From the cell containing the given text, extract its center point as (X, Y) coordinate. 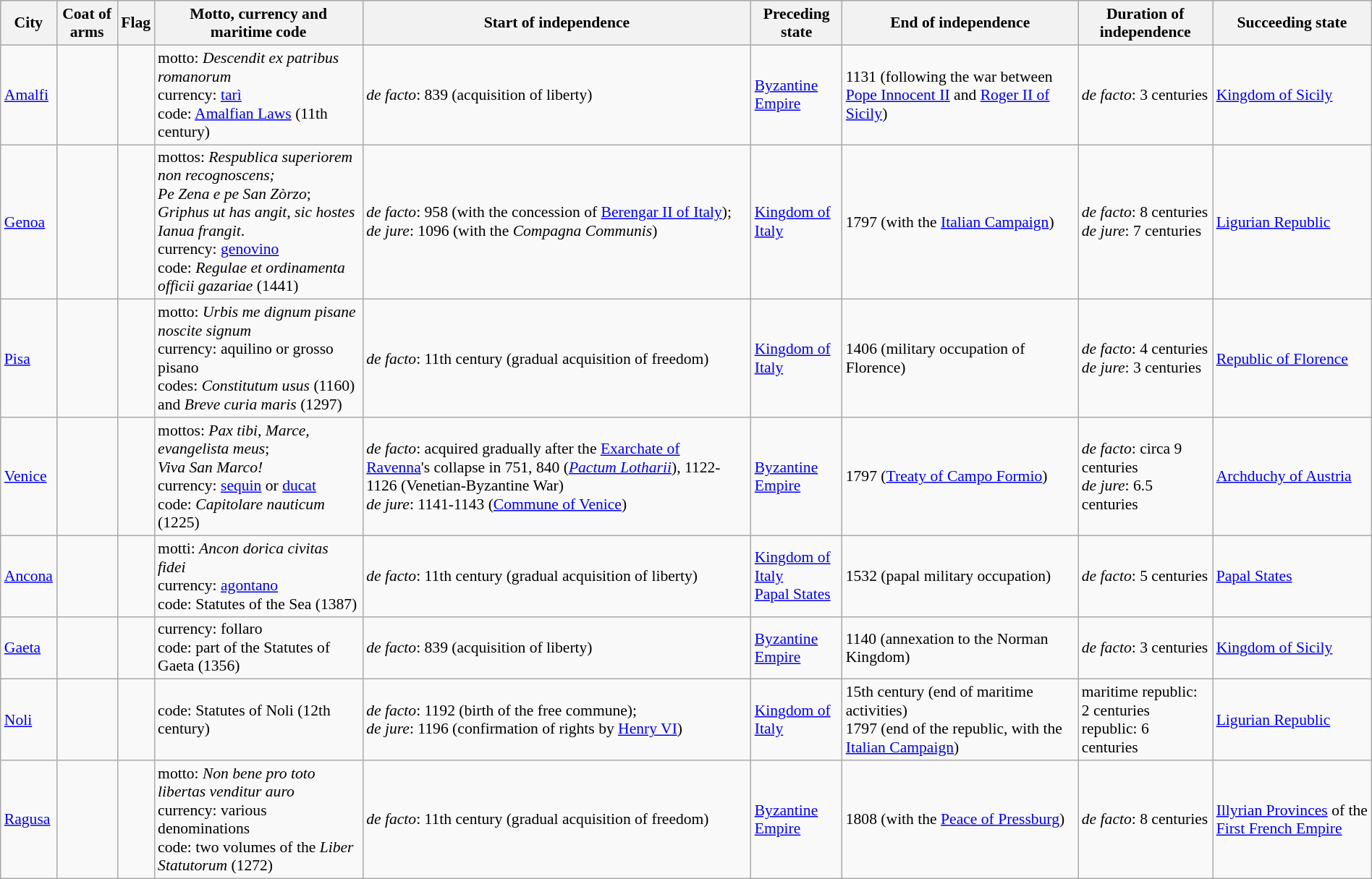
Noli (29, 720)
Amalfi (29, 95)
maritime republic: 2 centuriesrepublic: 6 centuries (1146, 720)
Genoa (29, 222)
de facto: 8 centuries (1146, 819)
motti: Ancon dorica civitas fideicurrency: agontanocode: Statutes of the Sea (1387) (258, 576)
1406 (military occupation of Florence) (960, 359)
de facto: 11th century (gradual acquisition of liberty) (557, 576)
Archduchy of Austria (1292, 476)
1131 (following the war between Pope Innocent II and Roger II of Sicily) (960, 95)
End of independence (960, 23)
de facto: circa 9 centuriesde jure: 6.5 centuries (1146, 476)
Coat of arms (87, 23)
de facto: 8 centuriesde jure: 7 centuries (1146, 222)
Ancona (29, 576)
de facto: 1192 (birth of the free commune);de jure: 1196 (confirmation of rights by Henry VI) (557, 720)
Gaeta (29, 648)
Republic of Florence (1292, 359)
Start of independence (557, 23)
motto: Descendit ex patribus romanorumcurrency: tarìcode: Amalfian Laws (11th century) (258, 95)
1808 (with the Peace of Pressburg) (960, 819)
1797 (Treaty of Campo Formio) (960, 476)
Kingdom of Italy Papal States (797, 576)
de facto: 5 centuries (1146, 576)
15th century (end of maritime activities)1797 (end of the republic, with the Italian Campaign) (960, 720)
Papal States (1292, 576)
Venice (29, 476)
Succeeding state (1292, 23)
1797 (with the Italian Campaign) (960, 222)
motto: Urbis me dignum pisane noscite signumcurrency: aquilino or grosso pisanocodes: Constitutum usus (1160) and Breve curia maris (1297) (258, 359)
Illyrian Provinces of the First French Empire (1292, 819)
mottos: Pax tibi, Marce, evangelista meus;Viva San Marco!currency: sequin or ducatcode: Capitolare nauticum (1225) (258, 476)
Flag (136, 23)
motto: Non bene pro toto libertas venditur aurocurrency: various denominationscode: two volumes of the Liber Statutorum (1272) (258, 819)
currency: follarocode: part of the Statutes of Gaeta (1356) (258, 648)
Duration of independence (1146, 23)
1532 (papal military occupation) (960, 576)
Pisa (29, 359)
code: Statutes of Noli (12th century) (258, 720)
1140 (annexation to the Norman Kingdom) (960, 648)
de facto: 958 (with the concession of Berengar II of Italy);de jure: 1096 (with the Compagna Communis) (557, 222)
Preceding state (797, 23)
Motto, currency and maritime code (258, 23)
de facto: 4 centuriesde jure: 3 centuries (1146, 359)
City (29, 23)
Ragusa (29, 819)
